Detect which cell encompasses the target text, then output its (X, Y) center coordinate. 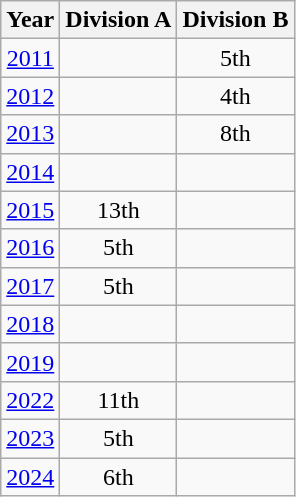
6th (118, 477)
2017 (30, 286)
4th (236, 96)
2022 (30, 400)
11th (118, 400)
2018 (30, 324)
Year (30, 20)
2023 (30, 438)
8th (236, 134)
2016 (30, 248)
2014 (30, 172)
2013 (30, 134)
2015 (30, 210)
13th (118, 210)
2019 (30, 362)
Division B (236, 20)
2011 (30, 58)
Division A (118, 20)
2024 (30, 477)
2012 (30, 96)
